For the text-containing cell, return its midpoint in (X, Y) coordinate format. 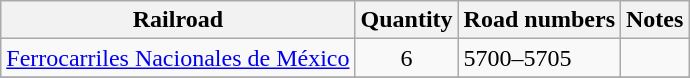
6 (406, 58)
Road numbers (539, 20)
5700–5705 (539, 58)
Ferrocarriles Nacionales de México (178, 58)
Notes (655, 20)
Quantity (406, 20)
Railroad (178, 20)
